Provide the (X, Y) coordinate of the cell's center where the given text is located.  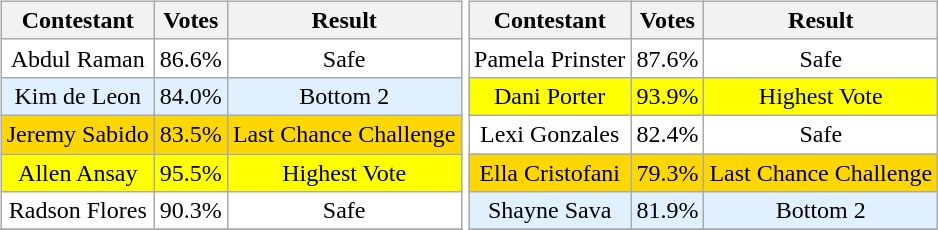
93.9% (668, 96)
87.6% (668, 58)
81.9% (668, 211)
Kim de Leon (78, 96)
82.4% (668, 134)
79.3% (668, 173)
Pamela Prinster (549, 58)
Abdul Raman (78, 58)
95.5% (190, 173)
Shayne Sava (549, 211)
86.6% (190, 58)
Jeremy Sabido (78, 134)
Dani Porter (549, 96)
Radson Flores (78, 211)
Allen Ansay (78, 173)
83.5% (190, 134)
Ella Cristofani (549, 173)
90.3% (190, 211)
Lexi Gonzales (549, 134)
84.0% (190, 96)
